Detect which cell encompasses the target text, then output its (x, y) center coordinate. 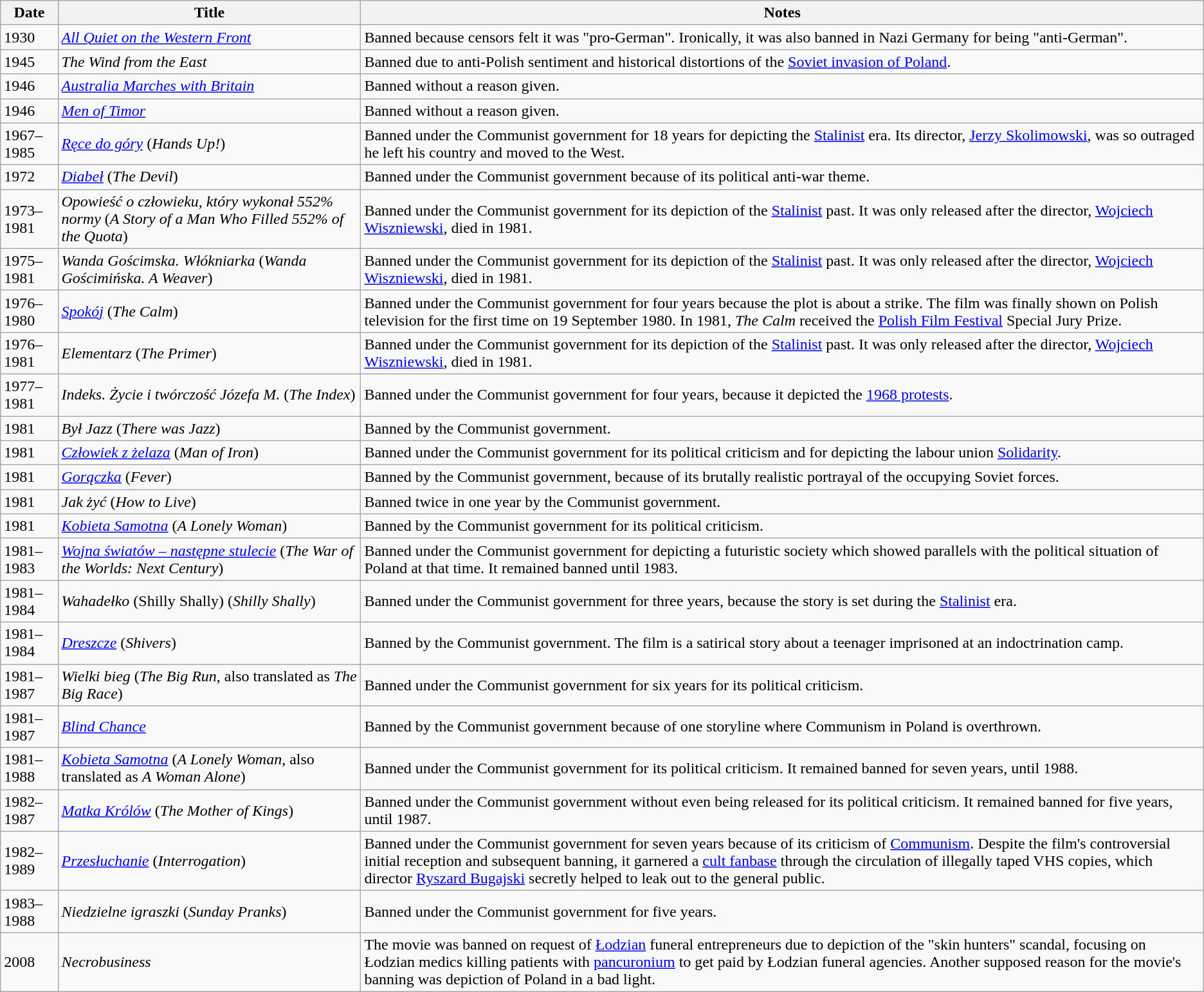
2008 (30, 962)
Wielki bieg (The Big Run, also translated as The Big Race) (210, 684)
Banned by the Communist government for its political criticism. (782, 526)
Matka Królów (The Mother of Kings) (210, 811)
Wahadełko (Shilly Shally) (Shilly Shally) (210, 601)
Banned due to anti-Polish sentiment and historical distortions of the Soviet invasion of Poland. (782, 62)
1982–1989 (30, 861)
Banned by the Communist government. (782, 428)
Date (30, 13)
Kobieta Samotna (A Lonely Woman) (210, 526)
1975–1981 (30, 269)
Człowiek z żelaza (Man of Iron) (210, 453)
1982–1987 (30, 811)
All Quiet on the Western Front (210, 37)
Był Jazz (There was Jazz) (210, 428)
1973–1981 (30, 219)
Dreszcze (Shivers) (210, 643)
Banned under the Communist government for five years. (782, 911)
Notes (782, 13)
1976–1980 (30, 311)
Opowieść o człowieku, który wykonał 552% normy (A Story of a Man Who Filled 552% of the Quota) (210, 219)
Wanda Gościmska. Włókniarka (Wanda Gościmińska. A Weaver) (210, 269)
Indeks. Życie i twórczość Józefa M. (The Index) (210, 395)
1977–1981 (30, 395)
Men of Timor (210, 111)
Banned under the Communist government for four years, because it depicted the 1968 protests. (782, 395)
1981–1988 (30, 768)
Banned by the Communist government because of one storyline where Communism in Poland is overthrown. (782, 727)
Banned under the Communist government for its political criticism. It remained banned for seven years, until 1988. (782, 768)
Banned under the Communist government for its political criticism and for depicting the labour union Solidarity. (782, 453)
Elementarz (The Primer) (210, 353)
Title (210, 13)
Necrobusiness (210, 962)
Banned under the Communist government for six years for its political criticism. (782, 684)
Przesłuchanie (Interrogation) (210, 861)
Banned by the Communist government. The film is a satirical story about a teenager imprisoned at an indoctrination camp. (782, 643)
Jak żyć (How to Live) (210, 502)
1983–1988 (30, 911)
Banned under the Communist government because of its political anti-war theme. (782, 177)
Banned twice in one year by the Communist government. (782, 502)
Banned under the Communist government without even being released for its political criticism. It remained banned for five years, until 1987. (782, 811)
Australia Marches with Britain (210, 86)
Banned because censors felt it was "pro-German". Ironically, it was also banned in Nazi Germany for being "anti-German". (782, 37)
1976–1981 (30, 353)
1945 (30, 62)
Ręce do góry (Hands Up!) (210, 144)
Kobieta Samotna (A Lonely Woman, also translated as A Woman Alone) (210, 768)
Wojna światów – następne stulecie (The War of the Worlds: Next Century) (210, 560)
Banned by the Communist government, because of its brutally realistic portrayal of the occupying Soviet forces. (782, 477)
1972 (30, 177)
Blind Chance (210, 727)
The Wind from the East (210, 62)
Gorączka (Fever) (210, 477)
Diabeł (The Devil) (210, 177)
Banned under the Communist government for three years, because the story is set during the Stalinist era. (782, 601)
1981–1983 (30, 560)
Niedzielne igraszki (Sunday Pranks) (210, 911)
1930 (30, 37)
Spokój (The Calm) (210, 311)
1967–1985 (30, 144)
